Find where the given text appears and provide that cell's center as [X, Y] coordinate. 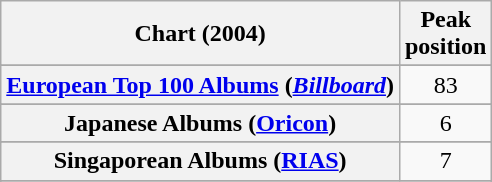
European Top 100 Albums (Billboard) [200, 85]
Chart (2004) [200, 34]
Singaporean Albums (RIAS) [200, 161]
Japanese Albums (Oricon) [200, 123]
Peakposition [445, 34]
7 [445, 161]
6 [445, 123]
83 [445, 85]
